From the cell containing the given text, extract its center point as (x, y) coordinate. 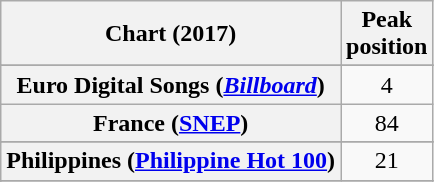
84 (387, 123)
21 (387, 161)
4 (387, 85)
Peakposition (387, 34)
France (SNEP) (171, 123)
Philippines (Philippine Hot 100) (171, 161)
Euro Digital Songs (Billboard) (171, 85)
Chart (2017) (171, 34)
